Extract the (X, Y) coordinate from the center of the cell holding the provided text.  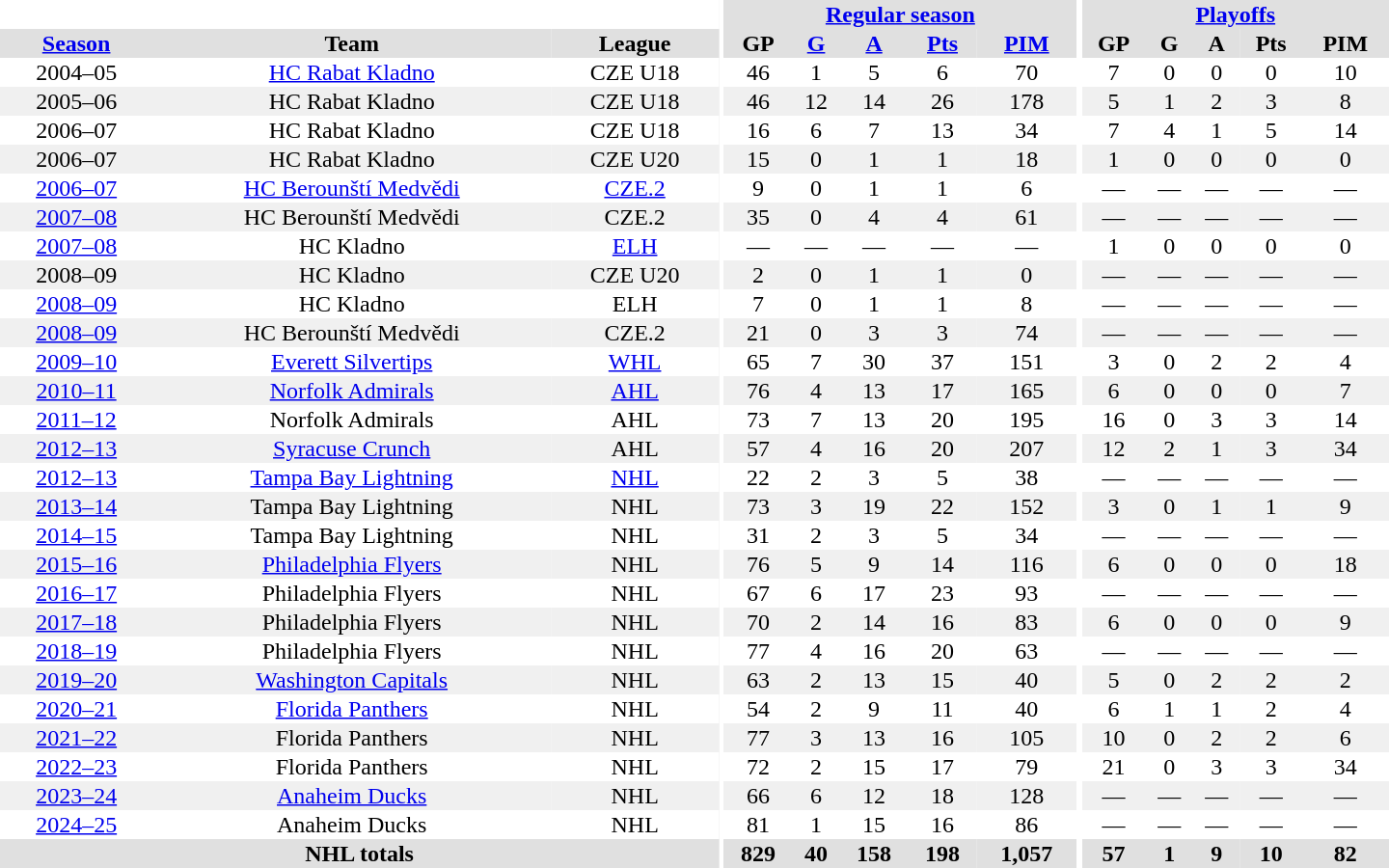
195 (1026, 420)
Playoffs (1236, 14)
158 (874, 854)
2024–25 (76, 825)
105 (1026, 738)
2011–12 (76, 420)
74 (1026, 333)
72 (758, 767)
54 (758, 709)
165 (1026, 391)
2015–16 (76, 564)
65 (758, 362)
151 (1026, 362)
2023–24 (76, 796)
NHL totals (359, 854)
829 (758, 854)
93 (1026, 593)
2014–15 (76, 535)
Season (76, 43)
37 (943, 362)
2010–11 (76, 391)
11 (943, 709)
2005–06 (76, 101)
WHL (635, 362)
198 (943, 854)
1,057 (1026, 854)
26 (943, 101)
League (635, 43)
81 (758, 825)
2019–20 (76, 680)
61 (1026, 217)
Regular season (901, 14)
2004–05 (76, 72)
31 (758, 535)
67 (758, 593)
66 (758, 796)
2009–10 (76, 362)
23 (943, 593)
Syracuse Crunch (351, 448)
Everett Silvertips (351, 362)
2016–17 (76, 593)
79 (1026, 767)
19 (874, 506)
Washington Capitals (351, 680)
2013–14 (76, 506)
178 (1026, 101)
86 (1026, 825)
2017–18 (76, 622)
38 (1026, 477)
35 (758, 217)
152 (1026, 506)
2018–19 (76, 651)
82 (1345, 854)
116 (1026, 564)
2020–21 (76, 709)
207 (1026, 448)
Team (351, 43)
83 (1026, 622)
2022–23 (76, 767)
128 (1026, 796)
30 (874, 362)
2021–22 (76, 738)
